Locate the cell with the specified text and output its (x, y) center coordinate. 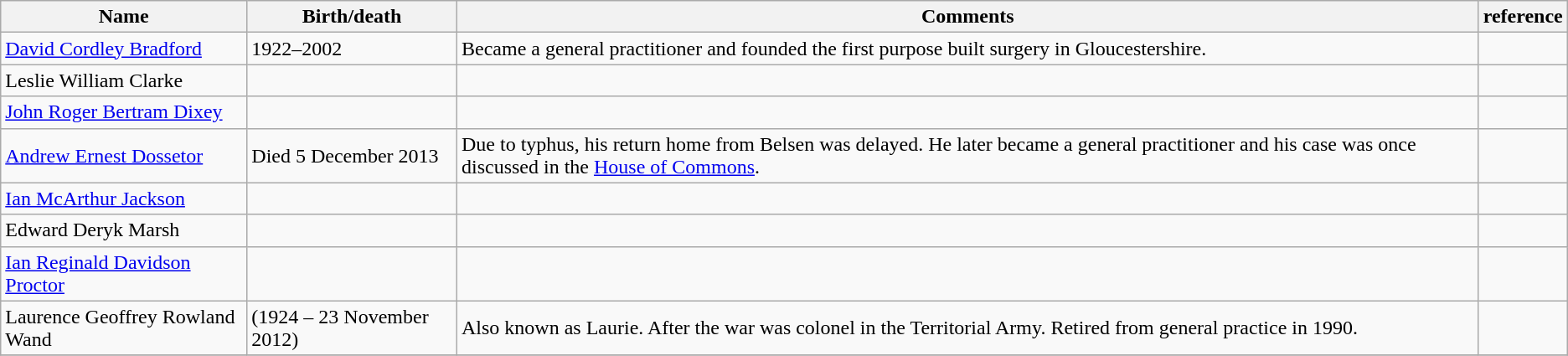
Ian McArthur Jackson (124, 199)
Laurence Geoffrey Rowland Wand (124, 328)
Ian Reginald Davidson Proctor (124, 273)
Comments (967, 17)
Became a general practitioner and founded the first purpose built surgery in Gloucestershire. (967, 49)
Name (124, 17)
Andrew Ernest Dossetor (124, 156)
Died 5 December 2013 (352, 156)
(1924 – 23 November 2012) (352, 328)
Also known as Laurie. After the war was colonel in the Territorial Army. Retired from general practice in 1990. (967, 328)
Birth/death (352, 17)
reference (1523, 17)
Edward Deryk Marsh (124, 230)
John Roger Bertram Dixey (124, 112)
David Cordley Bradford (124, 49)
1922–2002 (352, 49)
Leslie William Clarke (124, 80)
